Locate the cell with the specified text and output its (x, y) center coordinate. 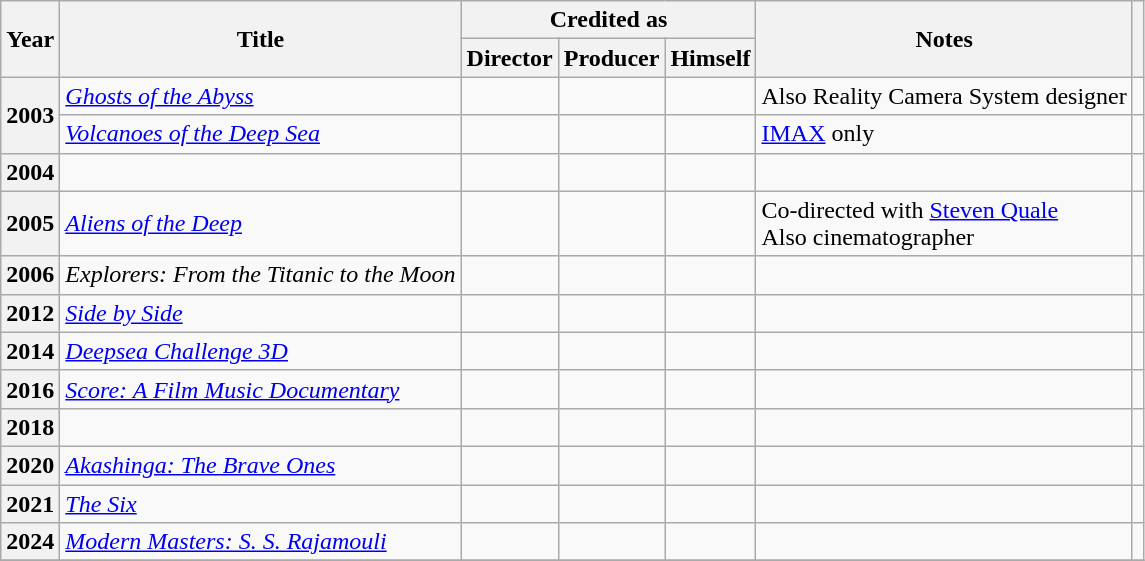
2021 (30, 503)
2018 (30, 427)
2004 (30, 172)
Akashinga: The Brave Ones (260, 465)
2003 (30, 115)
Director (510, 58)
Title (260, 39)
2012 (30, 313)
2006 (30, 275)
Score: A Film Music Documentary (260, 389)
Year (30, 39)
Credited as (608, 20)
2005 (30, 224)
Modern Masters: S. S. Rajamouli (260, 542)
Also Reality Camera System designer (944, 96)
2014 (30, 351)
Explorers: From the Titanic to the Moon (260, 275)
2016 (30, 389)
Volcanoes of the Deep Sea (260, 134)
Aliens of the Deep (260, 224)
2020 (30, 465)
The Six (260, 503)
Notes (944, 39)
Producer (612, 58)
IMAX only (944, 134)
Deepsea Challenge 3D (260, 351)
Co-directed with Steven QualeAlso cinematographer (944, 224)
Ghosts of the Abyss (260, 96)
Himself (710, 58)
2024 (30, 542)
Side by Side (260, 313)
